Output the [X, Y] coordinate of the center of the cell containing the given text.  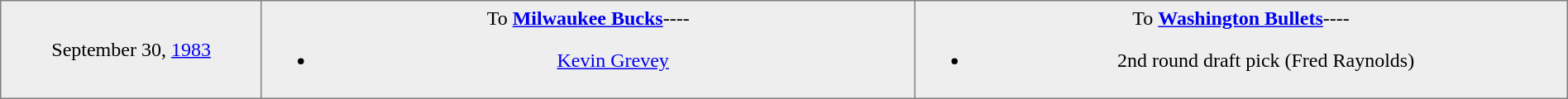
To Milwaukee Bucks----Kevin Grevey [587, 49]
To Washington Bullets----2nd round draft pick (Fred Raynolds) [1241, 49]
September 30, 1983 [131, 49]
